Pinpoint the cell where the given text exists, returning its [x, y] midpoint coordinate. 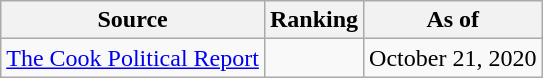
The Cook Political Report [133, 58]
October 21, 2020 [453, 58]
As of [453, 20]
Ranking [314, 20]
Source [133, 20]
